Output the (X, Y) coordinate of the center of the cell containing the given text.  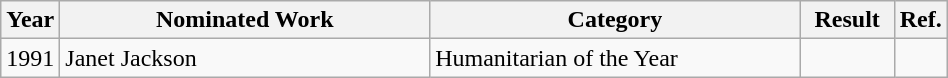
1991 (30, 58)
Category (615, 20)
Humanitarian of the Year (615, 58)
Result (847, 20)
Nominated Work (245, 20)
Ref. (920, 20)
Year (30, 20)
Janet Jackson (245, 58)
